Pinpoint the cell where the given text exists, returning its [x, y] midpoint coordinate. 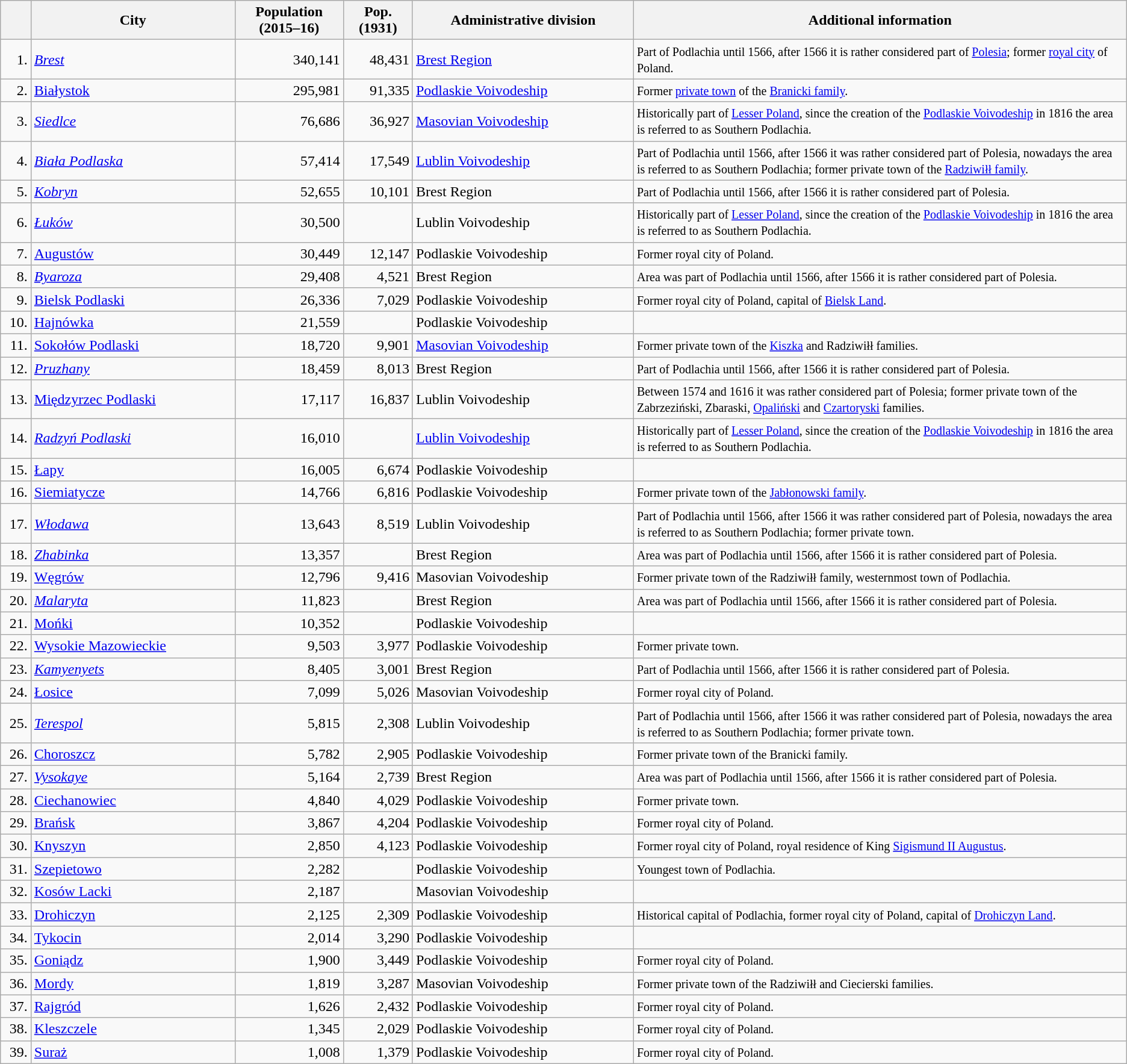
26. [16, 754]
20. [16, 600]
33. [16, 915]
Kamyenyets [132, 669]
37. [16, 1006]
Former private town of the Radziwiłł and Ciecierski families. [880, 983]
Wysokie Mazowieckie [132, 646]
13. [16, 400]
City [132, 20]
13,357 [289, 555]
Former private town of the Kiszka and Radziwiłł families. [880, 345]
13,643 [289, 524]
Siemiatycze [132, 493]
Pop. (1931) [378, 20]
Radzyń Podlaski [132, 438]
5. [16, 191]
Former private town of the Jabłonowski family. [880, 493]
Kleszczele [132, 1029]
Rajgród [132, 1006]
18,720 [289, 345]
Mordy [132, 983]
Choroszcz [132, 754]
4. [16, 160]
38. [16, 1029]
26,336 [289, 299]
36,927 [378, 122]
Kobryn [132, 191]
2,282 [289, 869]
1,626 [289, 1006]
21. [16, 623]
23. [16, 669]
8,405 [289, 669]
14. [16, 438]
17. [16, 524]
Malaryta [132, 600]
2. [16, 90]
39. [16, 1052]
3,867 [289, 823]
30. [16, 846]
Białystok [132, 90]
Pruzhany [132, 368]
Suraż [132, 1052]
15. [16, 470]
1. [16, 59]
9. [16, 299]
Zhabinka [132, 555]
Sokołów Podlaski [132, 345]
1,900 [289, 960]
Drohiczyn [132, 915]
Knyszyn [132, 846]
18,459 [289, 368]
2,850 [289, 846]
8,013 [378, 368]
8,519 [378, 524]
Łapy [132, 470]
1,345 [289, 1029]
Włodawa [132, 524]
16,005 [289, 470]
Biała Podlaska [132, 160]
2,308 [378, 723]
31. [16, 869]
3,977 [378, 646]
Part of Podlachia until 1566, after 1566 it is rather considered part of Polesia; former royal city of Poland. [880, 59]
29. [16, 823]
8. [16, 276]
12,796 [289, 577]
1,008 [289, 1052]
57,414 [289, 160]
29,408 [289, 276]
340,141 [289, 59]
Hajnówka [132, 322]
Łosice [132, 692]
16. [16, 493]
Historical capital of Podlachia, former royal city of Poland, capital of Drohiczyn Land. [880, 915]
36. [16, 983]
2,739 [378, 777]
35. [16, 960]
91,335 [378, 90]
2,187 [289, 892]
4,123 [378, 846]
Augustów [132, 254]
3. [16, 122]
2,125 [289, 915]
4,521 [378, 276]
Łuków [132, 223]
Szepietowo [132, 869]
Bielsk Podlaski [132, 299]
14,766 [289, 493]
Międzyrzec Podlaski [132, 400]
32. [16, 892]
Goniądz [132, 960]
34. [16, 938]
Former private town of the Radziwiłł family, westernmost town of Podlachia. [880, 577]
10,101 [378, 191]
5,782 [289, 754]
Byaroza [132, 276]
Additional information [880, 20]
25. [16, 723]
2,014 [289, 938]
Brańsk [132, 823]
Youngest town of Podlachia. [880, 869]
7. [16, 254]
9,901 [378, 345]
11,823 [289, 600]
7,029 [378, 299]
27. [16, 777]
17,549 [378, 160]
Administrative division [523, 20]
30,449 [289, 254]
Tykocin [132, 938]
Ciechanowiec [132, 800]
12. [16, 368]
4,029 [378, 800]
Population (2015–16) [289, 20]
3,287 [378, 983]
Terespol [132, 723]
Vysokaye [132, 777]
16,837 [378, 400]
48,431 [378, 59]
3,290 [378, 938]
18. [16, 555]
2,029 [378, 1029]
4,204 [378, 823]
3,449 [378, 960]
30,500 [289, 223]
9,503 [289, 646]
Former royal city of Poland, royal residence of King Sigismund II Augustus. [880, 846]
19. [16, 577]
Siedlce [132, 122]
Węgrów [132, 577]
Kosów Lacki [132, 892]
5,164 [289, 777]
1,379 [378, 1052]
Former royal city of Poland, capital of Bielsk Land. [880, 299]
6,674 [378, 470]
1,819 [289, 983]
2,309 [378, 915]
5,026 [378, 692]
3,001 [378, 669]
11. [16, 345]
24. [16, 692]
9,416 [378, 577]
10,352 [289, 623]
12,147 [378, 254]
22. [16, 646]
6,816 [378, 493]
4,840 [289, 800]
295,981 [289, 90]
16,010 [289, 438]
52,655 [289, 191]
2,905 [378, 754]
21,559 [289, 322]
5,815 [289, 723]
Brest [132, 59]
76,686 [289, 122]
2,432 [378, 1006]
Mońki [132, 623]
28. [16, 800]
6. [16, 223]
7,099 [289, 692]
10. [16, 322]
17,117 [289, 400]
